Provide the (X, Y) coordinate of the cell's center where the given text is located.  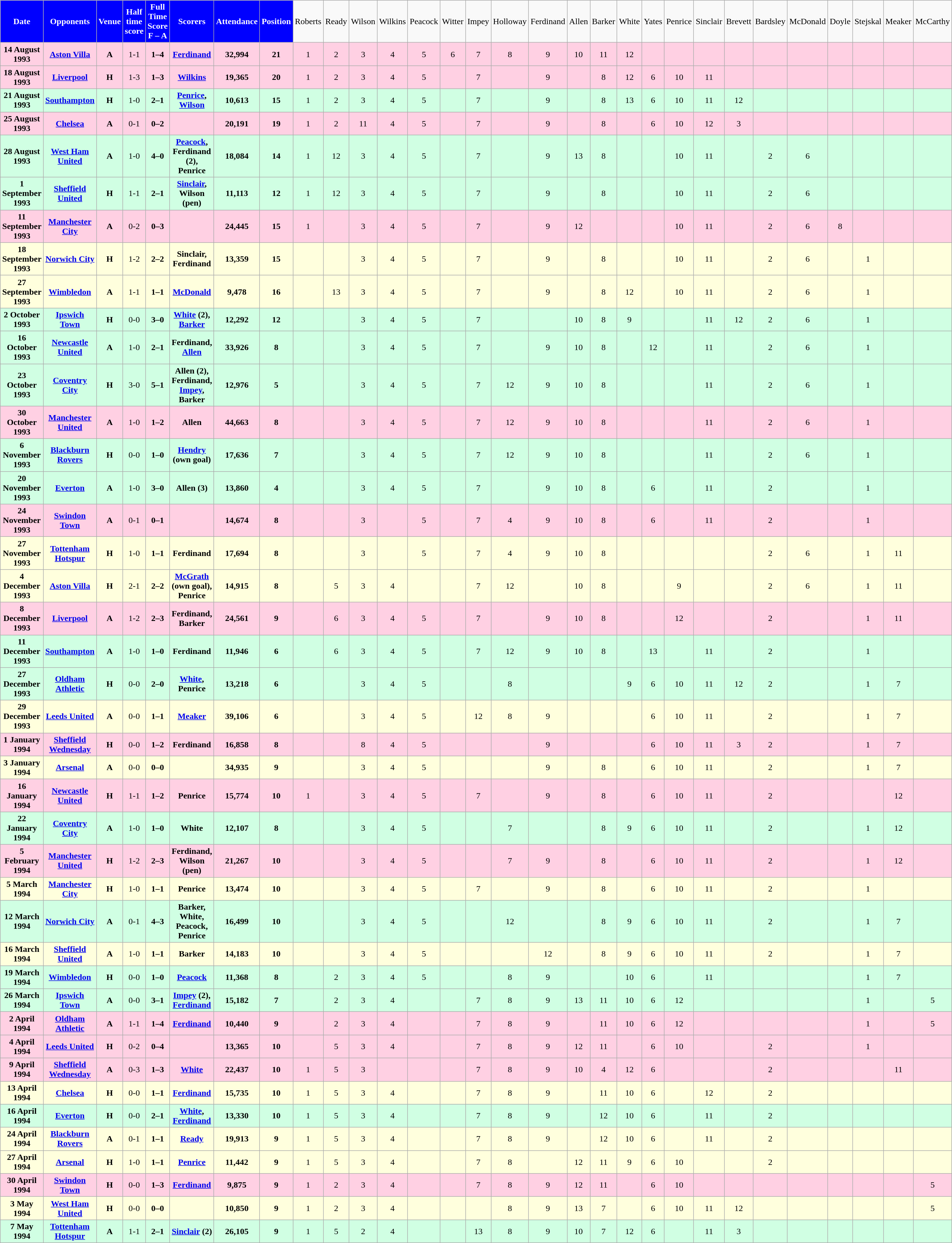
16 April 1994 (22, 1116)
0–1 (158, 520)
Witter (453, 21)
Allen (3) (192, 488)
11 December 1993 (22, 651)
28 August 1993 (22, 156)
Wilson (363, 21)
Attendance (237, 21)
27 November 1993 (22, 553)
2–0 (158, 684)
6 November 1993 (22, 455)
4–0 (158, 156)
Sinclair, Wilson (pen) (192, 193)
Yates (653, 21)
25 August 1993 (22, 124)
8 December 1993 (22, 618)
Impey (2), Ferdinand (192, 1001)
McGrath (own goal), Penrice (192, 586)
11,368 (237, 977)
Doyle (840, 21)
22 January 1994 (22, 828)
22,437 (237, 1069)
1 September 1993 (22, 193)
18,084 (237, 156)
White, Penrice (192, 684)
5 February 1994 (22, 861)
19 March 1994 (22, 977)
White (2), Barker (192, 320)
Sinclair, Ferdinand (192, 259)
20 November 1993 (22, 488)
24 April 1994 (22, 1139)
Date (22, 21)
39,106 (237, 716)
14 August 1993 (22, 54)
13,474 (237, 888)
3 January 1994 (22, 768)
Ferdinand, Wilson (pen) (192, 861)
5 March 1994 (22, 888)
Ferdinand, Allen (192, 347)
White, Ferdinand (192, 1116)
Hendry (own goal) (192, 455)
10,440 (237, 1023)
24,445 (237, 226)
Barker, White, Peacock, Penrice (192, 922)
7 May 1994 (22, 1231)
Venue (110, 21)
Sinclair (2) (192, 1231)
9 April 1994 (22, 1069)
3-0 (134, 385)
1-3 (134, 77)
18 September 1993 (22, 259)
12 March 1994 (22, 922)
Impey (478, 21)
24,561 (237, 618)
19,365 (237, 77)
Ferdinand, Barker (192, 618)
34,935 (237, 768)
18 August 1993 (22, 77)
3–1 (158, 1001)
Bardsley (770, 21)
44,663 (237, 422)
0–2 (158, 124)
Position (276, 21)
33,926 (237, 347)
10,613 (237, 100)
Stejskal (868, 21)
15,182 (237, 1001)
Penrice, Wilson (192, 100)
16,858 (237, 744)
21,267 (237, 861)
13,860 (237, 488)
19 (276, 124)
11,113 (237, 193)
13,359 (237, 259)
16 October 1993 (22, 347)
27 April 1994 (22, 1162)
Full Time ScoreF – A (158, 21)
16 March 1994 (22, 954)
2-1 (134, 586)
29 December 1993 (22, 716)
13,365 (237, 1047)
14,674 (237, 520)
McCarthy (932, 21)
26,105 (237, 1231)
21 (276, 54)
10,850 (237, 1208)
16 (276, 291)
0-3 (134, 1069)
27 December 1993 (22, 684)
15,774 (237, 795)
2 April 1994 (22, 1023)
16,499 (237, 922)
0–3 (158, 226)
Brevett (739, 21)
11,442 (237, 1162)
19,913 (237, 1139)
14 (276, 156)
1 January 1994 (22, 744)
11,946 (237, 651)
13 April 1994 (22, 1093)
20,191 (237, 124)
0–4 (158, 1047)
30 October 1993 (22, 422)
24 November 1993 (22, 520)
4 December 1993 (22, 586)
21 August 1993 (22, 100)
Opponents (70, 21)
27 September 1993 (22, 291)
Holloway (510, 21)
4–3 (158, 922)
Scorers (192, 21)
9,478 (237, 291)
9,875 (237, 1185)
11 September 1993 (22, 226)
26 March 1994 (22, 1001)
14,915 (237, 586)
12,292 (237, 320)
30 April 1994 (22, 1185)
Roberts (308, 21)
Peacock, Ferdinand (2), Penrice (192, 156)
17,694 (237, 553)
23 October 1993 (22, 385)
17,636 (237, 455)
Half time score (134, 21)
4 April 1994 (22, 1047)
2 October 1993 (22, 320)
20 (276, 77)
32,994 (237, 54)
12,976 (237, 385)
13,330 (237, 1116)
16 January 1994 (22, 795)
15,735 (237, 1093)
13,218 (237, 684)
Sinclair (709, 21)
5–1 (158, 385)
14,183 (237, 954)
12,107 (237, 828)
Allen (2), Ferdinand, Impey, Barker (192, 385)
3 May 1994 (22, 1208)
